Scan for the cell matching the given text and deliver its (x, y) coordinate at center. 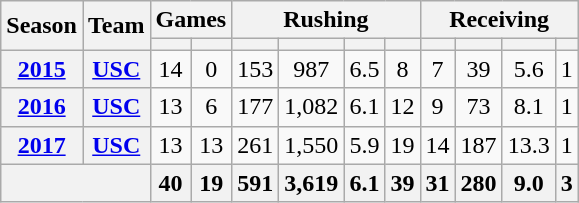
9.0 (528, 183)
177 (256, 107)
Games (191, 20)
5.9 (364, 145)
5.6 (528, 69)
2016 (42, 107)
Season (42, 26)
1,082 (312, 107)
7 (438, 69)
40 (170, 183)
153 (256, 69)
9 (438, 107)
2015 (42, 69)
6 (212, 107)
31 (438, 183)
591 (256, 183)
3 (566, 183)
261 (256, 145)
0 (212, 69)
8 (402, 69)
187 (478, 145)
2017 (42, 145)
1,550 (312, 145)
Receiving (499, 20)
12 (402, 107)
280 (478, 183)
73 (478, 107)
3,619 (312, 183)
13.3 (528, 145)
8.1 (528, 107)
987 (312, 69)
Rushing (326, 20)
Team (116, 26)
6.5 (364, 69)
